Return the [x, y] coordinate for the center point of the cell that contains the specified text.  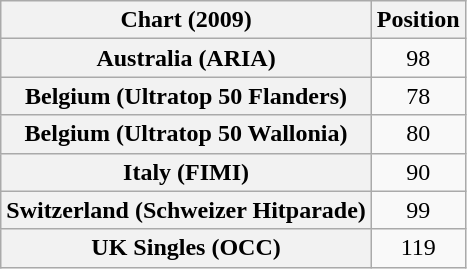
99 [418, 210]
Italy (FIMI) [186, 172]
90 [418, 172]
Belgium (Ultratop 50 Wallonia) [186, 134]
Switzerland (Schweizer Hitparade) [186, 210]
Belgium (Ultratop 50 Flanders) [186, 96]
78 [418, 96]
Position [418, 20]
Chart (2009) [186, 20]
UK Singles (OCC) [186, 248]
98 [418, 58]
119 [418, 248]
Australia (ARIA) [186, 58]
80 [418, 134]
